For the text-containing cell, return its midpoint in [X, Y] coordinate format. 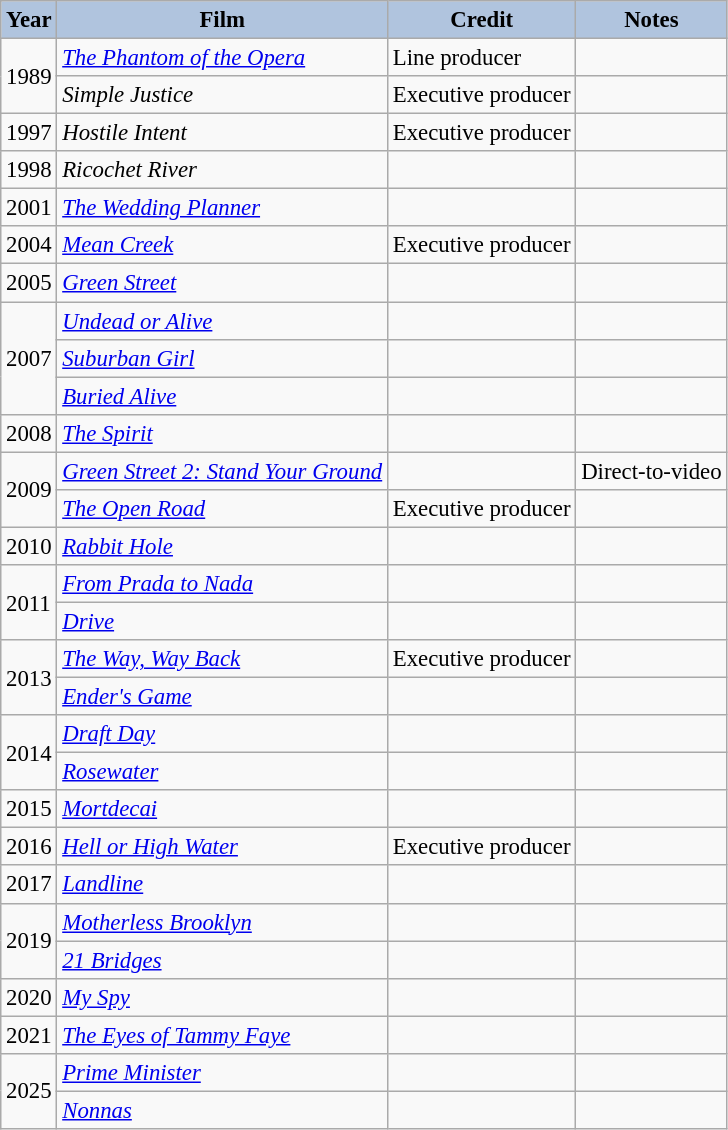
2004 [29, 245]
My Spy [222, 997]
The Phantom of the Opera [222, 58]
Mean Creek [222, 245]
1997 [29, 133]
Buried Alive [222, 396]
2009 [29, 490]
Hostile Intent [222, 133]
2020 [29, 997]
Prime Minister [222, 1073]
Green Street [222, 283]
Film [222, 20]
2014 [29, 752]
Landline [222, 885]
2001 [29, 208]
2025 [29, 1092]
2017 [29, 885]
Notes [652, 20]
2016 [29, 847]
The Way, Way Back [222, 659]
Draft Day [222, 734]
Undead or Alive [222, 321]
Green Street 2: Stand Your Ground [222, 471]
Ender's Game [222, 697]
Rabbit Hole [222, 546]
Nonnas [222, 1110]
Ricochet River [222, 170]
The Wedding Planner [222, 208]
The Spirit [222, 433]
Hell or High Water [222, 847]
2008 [29, 433]
Line producer [481, 58]
2021 [29, 1035]
Drive [222, 621]
Motherless Brooklyn [222, 922]
2019 [29, 940]
The Open Road [222, 509]
2011 [29, 602]
From Prada to Nada [222, 584]
Simple Justice [222, 95]
Year [29, 20]
1989 [29, 76]
The Eyes of Tammy Faye [222, 1035]
Suburban Girl [222, 358]
2015 [29, 809]
Rosewater [222, 772]
Direct-to-video [652, 471]
2005 [29, 283]
2007 [29, 358]
21 Bridges [222, 960]
1998 [29, 170]
Mortdecai [222, 809]
2013 [29, 678]
2010 [29, 546]
Credit [481, 20]
